Scan for the cell matching the given text and deliver its [x, y] coordinate at center. 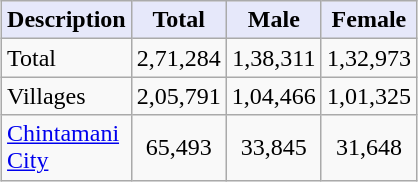
1,38,311 [274, 58]
Villages [67, 96]
1,01,325 [368, 96]
31,648 [368, 148]
2,71,284 [178, 58]
1,32,973 [368, 58]
Description [67, 20]
Male [274, 20]
33,845 [274, 148]
2,05,791 [178, 96]
65,493 [178, 148]
Chintamani City [67, 148]
Female [368, 20]
1,04,466 [274, 96]
